Detect which cell encompasses the target text, then output its [x, y] center coordinate. 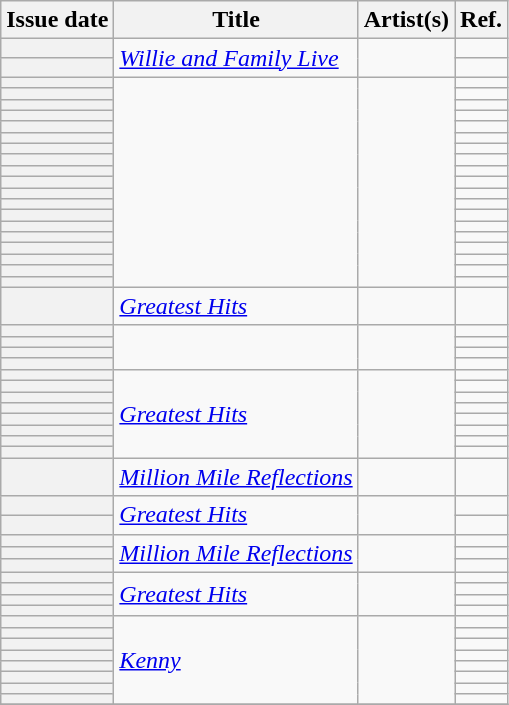
Issue date [58, 20]
Artist(s) [406, 20]
Kenny [236, 660]
Title [236, 20]
Ref. [482, 20]
Willie and Family Live [236, 58]
